Capture the cell that displays the provided text and extract its (X, Y) central coordinate. 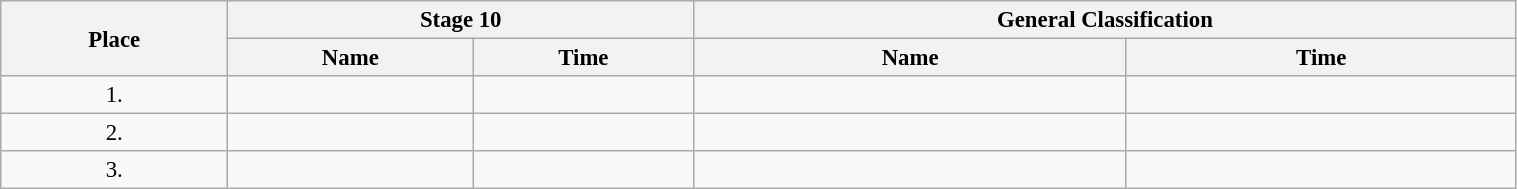
General Classification (1105, 20)
1. (114, 95)
2. (114, 133)
Place (114, 38)
Stage 10 (461, 20)
3. (114, 170)
